Output the (x, y) coordinate of the center of the cell containing the given text.  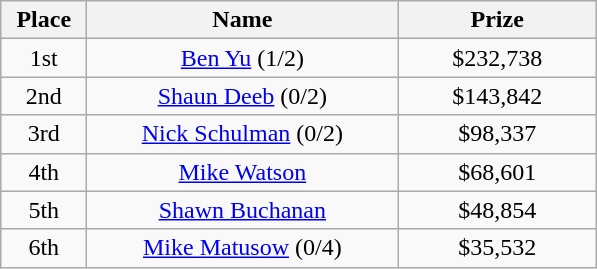
5th (44, 210)
Place (44, 20)
6th (44, 248)
Mike Watson (242, 172)
3rd (44, 134)
Prize (498, 20)
1st (44, 58)
$232,738 (498, 58)
$68,601 (498, 172)
$98,337 (498, 134)
Nick Schulman (0/2) (242, 134)
Shaun Deeb (0/2) (242, 96)
Shawn Buchanan (242, 210)
2nd (44, 96)
$48,854 (498, 210)
4th (44, 172)
$143,842 (498, 96)
$35,532 (498, 248)
Name (242, 20)
Ben Yu (1/2) (242, 58)
Mike Matusow (0/4) (242, 248)
